Provide the [X, Y] coordinate of the cell's center where the given text is located.  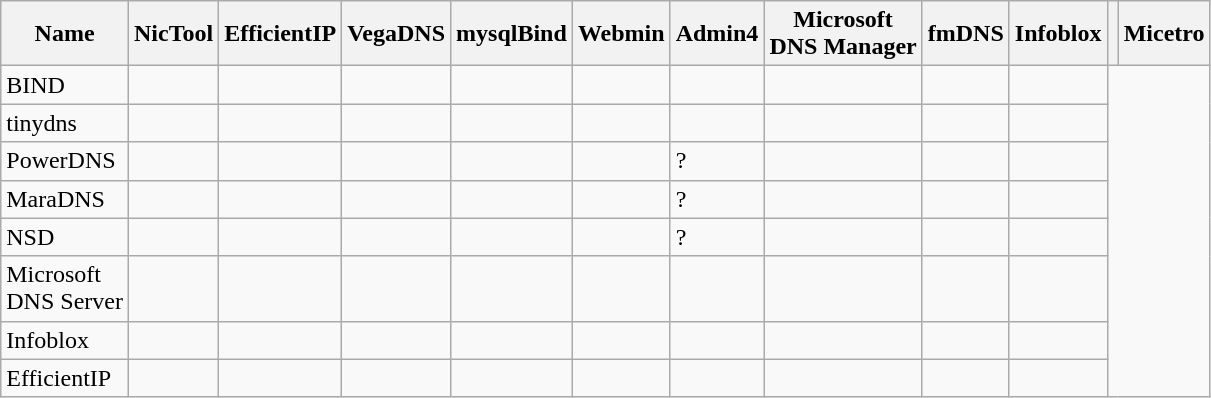
tinydns [65, 123]
Admin4 [717, 34]
MicrosoftDNS Manager [843, 34]
Name [65, 34]
MaraDNS [65, 199]
NSD [65, 237]
NicTool [173, 34]
MicrosoftDNS Server [65, 288]
fmDNS [966, 34]
mysqlBind [512, 34]
PowerDNS [65, 161]
VegaDNS [396, 34]
Webmin [621, 34]
Micetro [1164, 34]
BIND [65, 85]
